Return (x, y) of the center of cell containing provided text 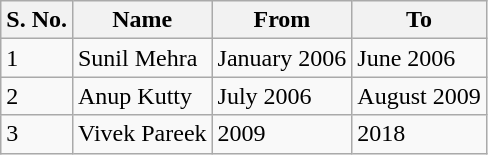
1 (37, 58)
S. No. (37, 20)
Anup Kutty (142, 96)
2009 (282, 134)
July 2006 (282, 96)
2 (37, 96)
Vivek Pareek (142, 134)
August 2009 (419, 96)
3 (37, 134)
2018 (419, 134)
To (419, 20)
Name (142, 20)
From (282, 20)
June 2006 (419, 58)
Sunil Mehra (142, 58)
January 2006 (282, 58)
